For the text-containing cell, return its midpoint in (x, y) coordinate format. 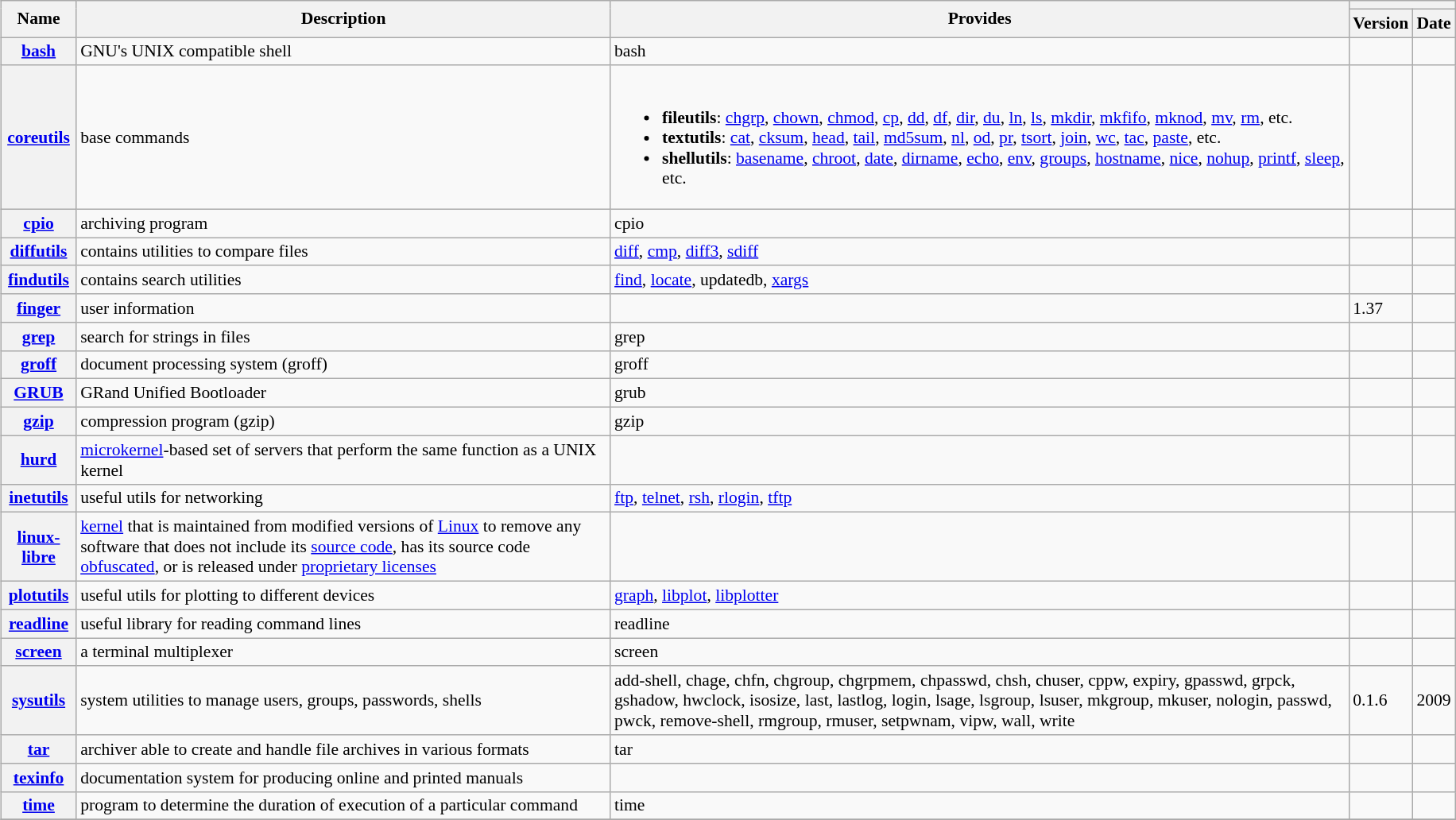
plotutils (38, 596)
hurd (38, 459)
Description (343, 19)
diff, cmp, diff3, sdiff (979, 252)
base commands (343, 138)
GNU's UNIX compatible shell (343, 52)
documentation system for producing online and printed manuals (343, 778)
contains utilities to compare files (343, 252)
a terminal multiplexer (343, 652)
ftp, telnet, rsh, rlogin, tftp (979, 498)
graph, libplot, libplotter (979, 596)
compression program (gzip) (343, 422)
0.1.6 (1380, 701)
program to determine the duration of execution of a particular command (343, 806)
findutils (38, 280)
search for strings in files (343, 337)
texinfo (38, 778)
Version (1380, 23)
finger (38, 308)
contains search utilities (343, 280)
1.37 (1380, 308)
Date (1434, 23)
diffutils (38, 252)
document processing system (groff) (343, 365)
user information (343, 308)
coreutils (38, 138)
useful library for reading command lines (343, 624)
Name (38, 19)
archiving program (343, 223)
2009 (1434, 701)
GRUB (38, 393)
find, locate, updatedb, xargs (979, 280)
linux-libre (38, 547)
Provides (979, 19)
GRand Unified Bootloader (343, 393)
sysutils (38, 701)
archiver able to create and handle file archives in various formats (343, 749)
inetutils (38, 498)
useful utils for networking (343, 498)
grub (979, 393)
system utilities to manage users, groups, passwords, shells (343, 701)
microkernel-based set of servers that perform the same function as a UNIX kernel (343, 459)
useful utils for plotting to different devices (343, 596)
